Extract the [X, Y] coordinate from the center of the cell holding the provided text.  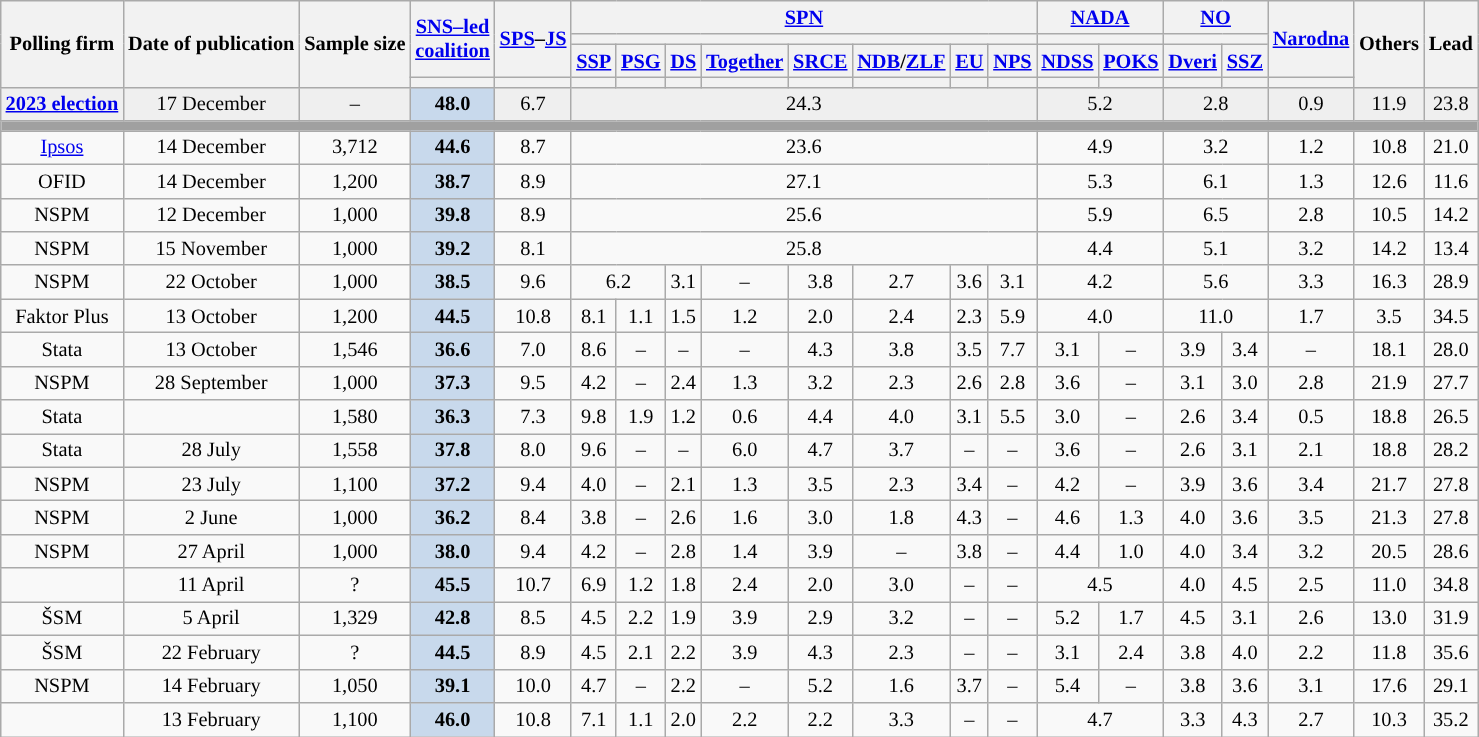
28.2 [1451, 450]
13 February [211, 719]
10.0 [534, 686]
Lead [1451, 44]
28.6 [1451, 551]
11.6 [1451, 181]
25.8 [804, 248]
5.6 [1216, 282]
38.0 [452, 551]
7.0 [534, 349]
2.5 [1311, 585]
Dveri [1193, 61]
9.8 [594, 417]
9.5 [534, 383]
46.0 [452, 719]
39.1 [452, 686]
DS [683, 61]
SPS–JS [534, 38]
22 October [211, 282]
37.8 [452, 450]
POKS [1130, 61]
18.1 [1389, 349]
1.5 [683, 316]
0.9 [1311, 104]
21.0 [1451, 147]
36.6 [452, 349]
6.0 [744, 450]
1,580 [354, 417]
16.3 [1389, 282]
29.1 [1451, 686]
10.5 [1389, 215]
13.4 [1451, 248]
24.3 [804, 104]
8.5 [534, 618]
13.0 [1389, 618]
SRCE [820, 61]
8.7 [534, 147]
37.3 [452, 383]
NO [1216, 17]
5.3 [1100, 181]
PSG [640, 61]
Polling firm [62, 44]
27 April [211, 551]
1,050 [354, 686]
OFID [62, 181]
39.2 [452, 248]
23.6 [804, 147]
4.9 [1100, 147]
Sample size [354, 44]
23 July [211, 484]
SSP [594, 61]
5 April [211, 618]
6.2 [618, 282]
37.2 [452, 484]
27.1 [804, 181]
8.6 [594, 349]
7.7 [1012, 349]
6.1 [1216, 181]
0.5 [1311, 417]
35.2 [1451, 719]
NDB/ZLF [901, 61]
15 November [211, 248]
1,329 [354, 618]
6.7 [534, 104]
31.9 [1451, 618]
22 February [211, 652]
SSZ [1245, 61]
SPN [804, 17]
12 December [211, 215]
28.0 [1451, 349]
1,558 [354, 450]
2 June [211, 517]
Ipsos [62, 147]
14 February [211, 686]
0.6 [744, 417]
23.8 [1451, 104]
Date of publication [211, 44]
NPS [1012, 61]
SNS–ledcoalition [452, 38]
EU [969, 61]
35.6 [1451, 652]
NADA [1100, 17]
10.7 [534, 585]
28.9 [1451, 282]
4.6 [1068, 517]
3,712 [354, 147]
8.4 [534, 517]
12.6 [1389, 181]
38.5 [452, 282]
Together [744, 61]
27.7 [1451, 383]
48.0 [452, 104]
21.3 [1389, 517]
25.6 [804, 215]
6.5 [1216, 215]
26.5 [1451, 417]
Others [1389, 44]
2.9 [820, 618]
11.9 [1389, 104]
Narodna [1311, 38]
42.8 [452, 618]
34.5 [1451, 316]
8.0 [534, 450]
11.8 [1389, 652]
36.2 [452, 517]
5.5 [1012, 417]
21.7 [1389, 484]
28 September [211, 383]
7.3 [534, 417]
39.8 [452, 215]
11 April [211, 585]
20.5 [1389, 551]
17.6 [1389, 686]
28 July [211, 450]
21.9 [1389, 383]
1.4 [744, 551]
7.1 [594, 719]
1.0 [1130, 551]
Faktor Plus [62, 316]
1,546 [354, 349]
17 December [211, 104]
38.7 [452, 181]
5.1 [1216, 248]
36.3 [452, 417]
45.5 [452, 585]
10.3 [1389, 719]
34.8 [1451, 585]
2023 election [62, 104]
6.9 [594, 585]
5.4 [1068, 686]
44.6 [452, 147]
NDSS [1068, 61]
